Return the [x, y] coordinate for the center point of the cell that contains the specified text.  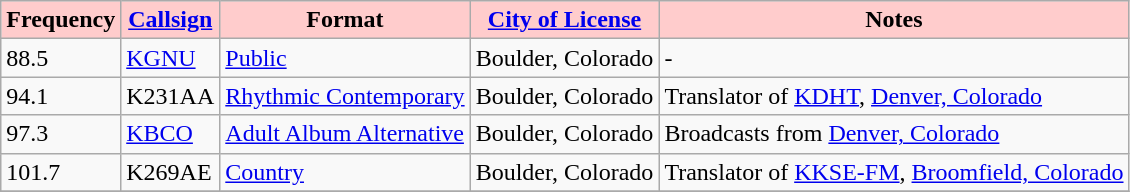
Frequency [61, 20]
K231AA [170, 96]
Format [345, 20]
K269AE [170, 172]
94.1 [61, 96]
City of License [564, 20]
101.7 [61, 172]
Translator of KKSE-FM, Broomfield, Colorado [894, 172]
88.5 [61, 58]
Callsign [170, 20]
Rhythmic Contemporary [345, 96]
Public [345, 58]
KGNU [170, 58]
KBCO [170, 134]
Notes [894, 20]
Country [345, 172]
97.3 [61, 134]
Broadcasts from Denver, Colorado [894, 134]
Adult Album Alternative [345, 134]
Translator of KDHT, Denver, Colorado [894, 96]
- [894, 58]
